Detect which cell encompasses the target text, then output its (X, Y) center coordinate. 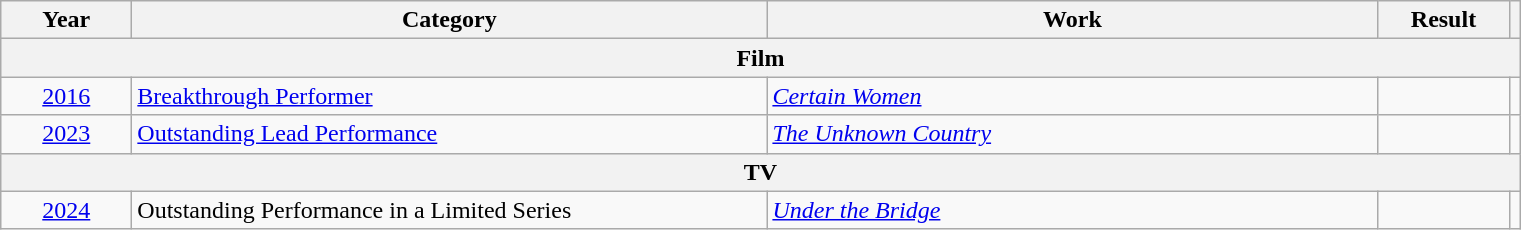
Work (1072, 20)
Film (760, 58)
TV (760, 172)
Category (450, 20)
2023 (66, 134)
2024 (66, 210)
Year (66, 20)
The Unknown Country (1072, 134)
Certain Women (1072, 96)
Outstanding Lead Performance (450, 134)
Under the Bridge (1072, 210)
Result (1444, 20)
Breakthrough Performer (450, 96)
Outstanding Performance in a Limited Series (450, 210)
2016 (66, 96)
